Locate the cell with the specified text and output its [X, Y] center coordinate. 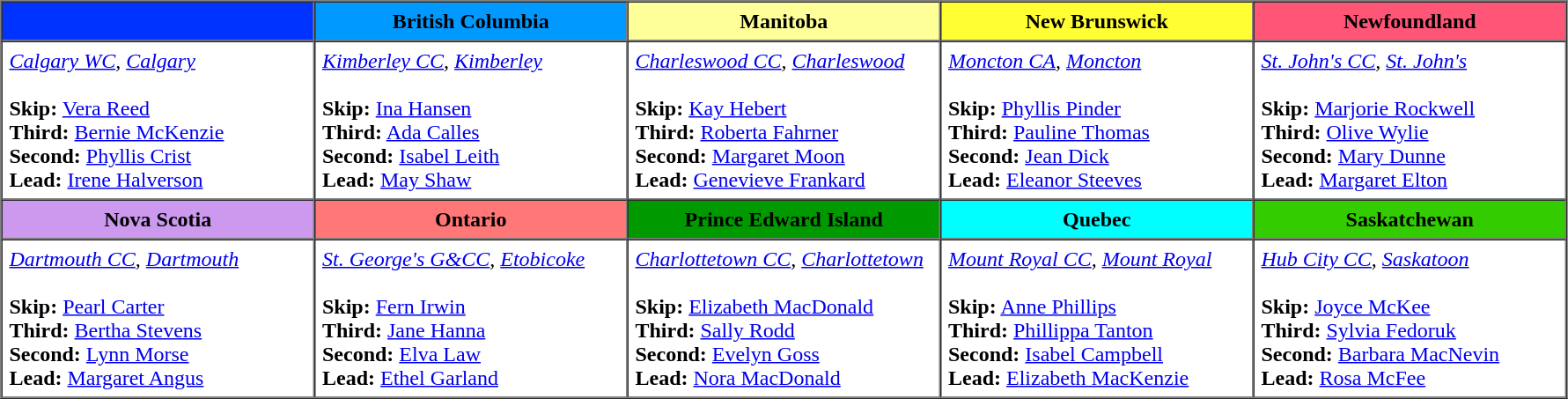
Hub City CC, Saskatoon Skip: Joyce McKee Third: Sylvia Fedoruk Second: Barbara MacNevin Lead: Rosa McFee [1410, 319]
St. George's G&CC, Etobicoke Skip: Fern Irwin Third: Jane Hanna Second: Elva Law Lead: Ethel Garland [471, 319]
Moncton CA, Moncton Skip: Phyllis Pinder Third: Pauline Thomas Second: Jean Dick Lead: Eleanor Steeves [1097, 120]
Nova Scotia [158, 218]
Quebec [1097, 218]
Ontario [471, 218]
Manitoba [784, 21]
St. John's CC, St. John's Skip: Marjorie Rockwell Third: Olive Wylie Second: Mary Dunne Lead: Margaret Elton [1410, 120]
Mount Royal CC, Mount Royal Skip: Anne Phillips Third: Phillippa Tanton Second: Isabel Campbell Lead: Elizabeth MacKenzie [1097, 319]
Calgary WC, Calgary Skip: Vera Reed Third: Bernie McKenzie Second: Phyllis Crist Lead: Irene Halverson [158, 120]
Prince Edward Island [784, 218]
Dartmouth CC, Dartmouth Skip: Pearl Carter Third: Bertha Stevens Second: Lynn Morse Lead: Margaret Angus [158, 319]
Saskatchewan [1410, 218]
Charleswood CC, Charleswood Skip: Kay Hebert Third: Roberta Fahrner Second: Margaret Moon Lead: Genevieve Frankard [784, 120]
New Brunswick [1097, 21]
Kimberley CC, Kimberley Skip: Ina Hansen Third: Ada Calles Second: Isabel Leith Lead: May Shaw [471, 120]
British Columbia [471, 21]
Newfoundland [1410, 21]
Charlottetown CC, Charlottetown Skip: Elizabeth MacDonald Third: Sally Rodd Second: Evelyn Goss Lead: Nora MacDonald [784, 319]
